Return the [X, Y] coordinate for the center point of the cell that contains the specified text.  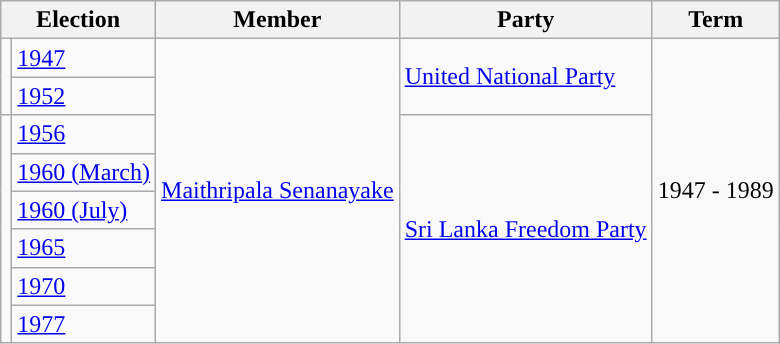
1965 [84, 248]
1947 - 1989 [716, 191]
Member [278, 20]
1970 [84, 286]
1956 [84, 134]
1947 [84, 58]
Party [526, 20]
Sri Lanka Freedom Party [526, 229]
1977 [84, 324]
1952 [84, 96]
Election [78, 20]
1960 (March) [84, 172]
Maithripala Senanayake [278, 191]
1960 (July) [84, 210]
United National Party [526, 77]
Term [716, 20]
